Identify which cell holds the provided text, then report its (X, Y) central coordinate. 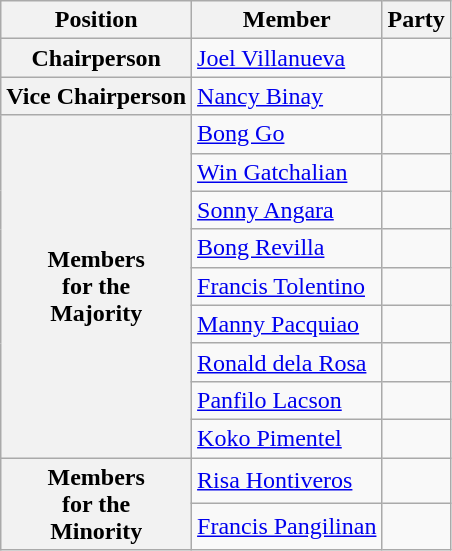
Francis Pangilinan (287, 527)
Panfilo Lacson (287, 400)
Risa Hontiveros (287, 481)
Position (96, 20)
Win Gatchalian (287, 172)
Chairperson (96, 58)
Bong Go (287, 134)
Party (416, 20)
Koko Pimentel (287, 438)
Membersfor theMajority (96, 286)
Bong Revilla (287, 248)
Membersfor theMinority (96, 504)
Member (287, 20)
Vice Chairperson (96, 96)
Sonny Angara (287, 210)
Francis Tolentino (287, 286)
Manny Pacquiao (287, 324)
Ronald dela Rosa (287, 362)
Nancy Binay (287, 96)
Joel Villanueva (287, 58)
